Search for the cell housing the specified text and yield its (x, y) center coordinate. 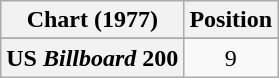
Position (231, 20)
Chart (1977) (92, 20)
9 (231, 58)
US Billboard 200 (92, 58)
